Locate the cell with the specified text and output its (X, Y) center coordinate. 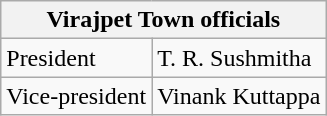
T. R. Sushmitha (239, 58)
Virajpet Town officials (164, 20)
President (76, 58)
Vinank Kuttappa (239, 96)
Vice-president (76, 96)
